Output the (X, Y) coordinate of the center of the cell containing the given text.  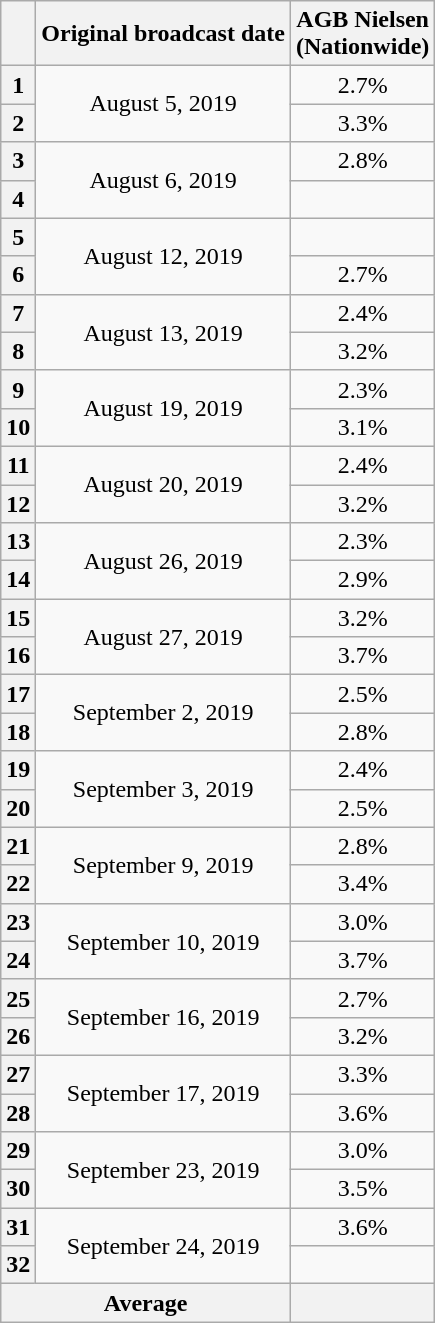
22 (18, 884)
3.4% (362, 884)
15 (18, 618)
21 (18, 846)
13 (18, 542)
September 2, 2019 (164, 713)
27 (18, 1074)
19 (18, 770)
29 (18, 1151)
12 (18, 503)
14 (18, 580)
8 (18, 351)
2.9% (362, 580)
3.1% (362, 427)
9 (18, 389)
August 5, 2019 (164, 104)
7 (18, 313)
17 (18, 694)
32 (18, 1265)
5 (18, 237)
August 27, 2019 (164, 637)
September 10, 2019 (164, 941)
Average (146, 1303)
11 (18, 465)
September 23, 2019 (164, 1170)
4 (18, 199)
10 (18, 427)
23 (18, 922)
3 (18, 161)
24 (18, 960)
September 16, 2019 (164, 1017)
August 26, 2019 (164, 561)
August 19, 2019 (164, 408)
September 17, 2019 (164, 1093)
20 (18, 808)
3.5% (362, 1189)
30 (18, 1189)
August 12, 2019 (164, 256)
August 6, 2019 (164, 180)
6 (18, 275)
September 9, 2019 (164, 865)
2 (18, 123)
September 24, 2019 (164, 1246)
AGB Nielsen(Nationwide) (362, 34)
26 (18, 1036)
18 (18, 732)
August 20, 2019 (164, 484)
16 (18, 656)
August 13, 2019 (164, 332)
28 (18, 1113)
31 (18, 1227)
25 (18, 998)
Original broadcast date (164, 34)
September 3, 2019 (164, 789)
1 (18, 85)
